From the cell containing the given text, extract its center point as (X, Y) coordinate. 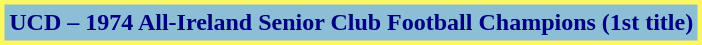
UCD – 1974 All-Ireland Senior Club Football Champions (1st title) (351, 22)
